Output the (x, y) coordinate of the center of the cell containing the given text.  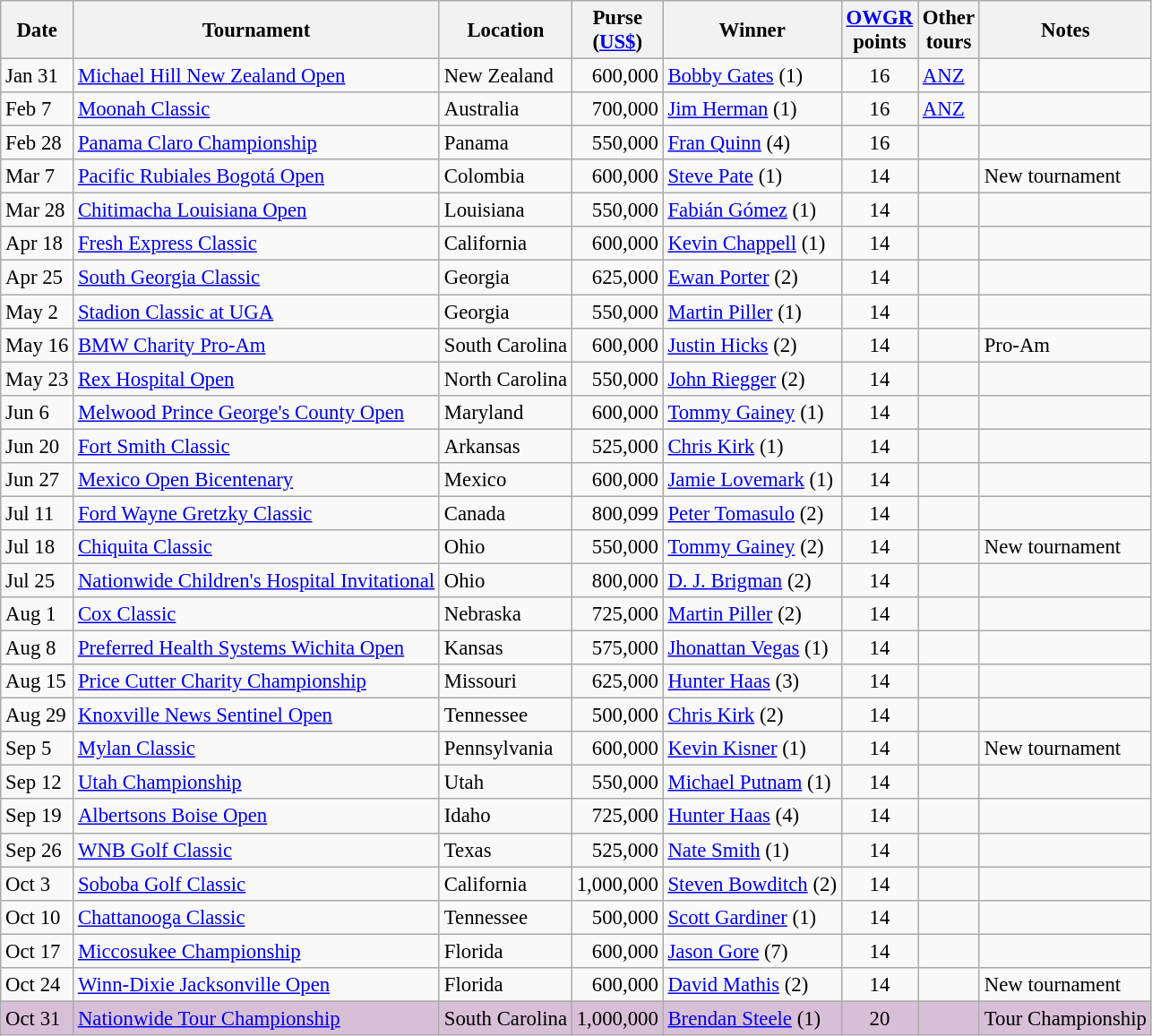
Chitimacha Louisiana Open (256, 210)
Oct 3 (38, 884)
Jhonattan Vegas (1) (752, 648)
Jamie Lovemark (1) (752, 480)
Melwood Prince George's County Open (256, 412)
Rex Hospital Open (256, 379)
May 16 (38, 345)
Chiquita Classic (256, 547)
Aug 1 (38, 614)
Missouri (505, 681)
Colombia (505, 176)
Fabián Gómez (1) (752, 210)
Chattanooga Classic (256, 917)
Fort Smith Classic (256, 446)
700,000 (617, 109)
Jan 31 (38, 76)
Feb 28 (38, 143)
Mexico Open Bicentenary (256, 480)
Sep 12 (38, 783)
Brendan Steele (1) (752, 1018)
Pro-Am (1065, 345)
Canada (505, 513)
Winn-Dixie Jacksonville Open (256, 985)
Apr 18 (38, 244)
Kevin Kisner (1) (752, 749)
Nate Smith (1) (752, 850)
Othertours (950, 30)
Justin Hicks (2) (752, 345)
Jun 27 (38, 480)
Oct 17 (38, 951)
Miccosukee Championship (256, 951)
Aug 29 (38, 715)
Michael Hill New Zealand Open (256, 76)
Louisiana (505, 210)
Australia (505, 109)
Winner (752, 30)
Michael Putnam (1) (752, 783)
Soboba Golf Classic (256, 884)
Albertsons Boise Open (256, 817)
Sep 5 (38, 749)
Jun 20 (38, 446)
Kevin Chappell (1) (752, 244)
Jul 18 (38, 547)
Hunter Haas (4) (752, 817)
Fresh Express Classic (256, 244)
Fran Quinn (4) (752, 143)
OWGRpoints (880, 30)
David Mathis (2) (752, 985)
Steven Bowditch (2) (752, 884)
Stadion Classic at UGA (256, 312)
Tournament (256, 30)
D. J. Brigman (2) (752, 580)
Jul 11 (38, 513)
Pennsylvania (505, 749)
New Zealand (505, 76)
May 23 (38, 379)
Hunter Haas (3) (752, 681)
Bobby Gates (1) (752, 76)
Sep 26 (38, 850)
WNB Golf Classic (256, 850)
Location (505, 30)
Peter Tomasulo (2) (752, 513)
Nebraska (505, 614)
Moonah Classic (256, 109)
Tour Championship (1065, 1018)
Feb 7 (38, 109)
Mylan Classic (256, 749)
20 (880, 1018)
Martin Piller (1) (752, 312)
Steve Pate (1) (752, 176)
May 2 (38, 312)
North Carolina (505, 379)
800,000 (617, 580)
Martin Piller (2) (752, 614)
Arkansas (505, 446)
Price Cutter Charity Championship (256, 681)
Apr 25 (38, 278)
Maryland (505, 412)
Preferred Health Systems Wichita Open (256, 648)
Kansas (505, 648)
Mexico (505, 480)
Nationwide Tour Championship (256, 1018)
Tommy Gainey (1) (752, 412)
Tommy Gainey (2) (752, 547)
Pacific Rubiales Bogotá Open (256, 176)
Oct 10 (38, 917)
Jun 6 (38, 412)
Panama Claro Championship (256, 143)
BMW Charity Pro-Am (256, 345)
Chris Kirk (1) (752, 446)
Mar 28 (38, 210)
Sep 19 (38, 817)
Chris Kirk (2) (752, 715)
800,099 (617, 513)
Scott Gardiner (1) (752, 917)
Texas (505, 850)
Notes (1065, 30)
Mar 7 (38, 176)
Panama (505, 143)
Purse(US$) (617, 30)
Aug 15 (38, 681)
Utah (505, 783)
Utah Championship (256, 783)
Oct 24 (38, 985)
Oct 31 (38, 1018)
575,000 (617, 648)
South Georgia Classic (256, 278)
Cox Classic (256, 614)
Idaho (505, 817)
John Riegger (2) (752, 379)
Nationwide Children's Hospital Invitational (256, 580)
Jason Gore (7) (752, 951)
Jim Herman (1) (752, 109)
Jul 25 (38, 580)
Ewan Porter (2) (752, 278)
Ford Wayne Gretzky Classic (256, 513)
Aug 8 (38, 648)
Knoxville News Sentinel Open (256, 715)
Date (38, 30)
